Scan for the cell matching the given text and deliver its (x, y) coordinate at center. 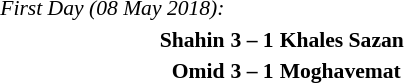
3 – 1 (252, 40)
